Identify which cell holds the provided text, then report its [X, Y] central coordinate. 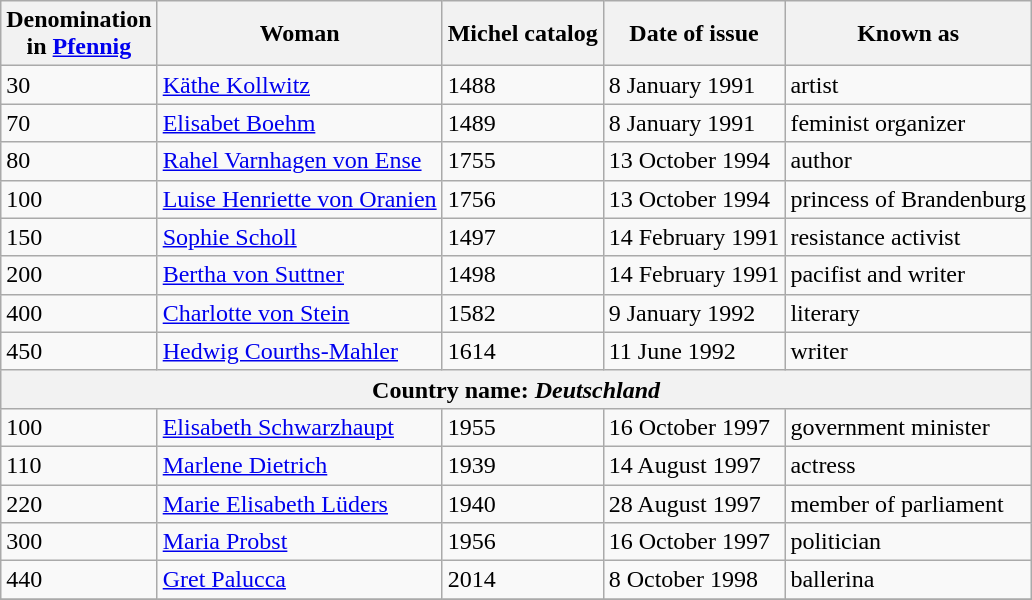
1940 [522, 503]
1614 [522, 351]
70 [79, 123]
Elisabeth Schwarzhaupt [300, 427]
Date of issue [694, 34]
Known as [908, 34]
Hedwig Courths-Mahler [300, 351]
author [908, 161]
1939 [522, 465]
ballerina [908, 580]
30 [79, 85]
feminist organizer [908, 123]
Sophie Scholl [300, 237]
1488 [522, 85]
pacifist and writer [908, 275]
Denominationin Pfennig [79, 34]
300 [79, 542]
Marlene Dietrich [300, 465]
11 June 1992 [694, 351]
Luise Henriette von Oranien [300, 199]
8 October 1998 [694, 580]
150 [79, 237]
politician [908, 542]
1956 [522, 542]
28 August 1997 [694, 503]
450 [79, 351]
Country name: Deutschland [516, 389]
literary [908, 313]
220 [79, 503]
Maria Probst [300, 542]
1755 [522, 161]
9 January 1992 [694, 313]
Gret Palucca [300, 580]
artist [908, 85]
member of parliament [908, 503]
2014 [522, 580]
princess of Brandenburg [908, 199]
1497 [522, 237]
440 [79, 580]
80 [79, 161]
1955 [522, 427]
Marie Elisabeth Lüders [300, 503]
resistance activist [908, 237]
Elisabet Boehm [300, 123]
1756 [522, 199]
Rahel Varnhagen von Ense [300, 161]
writer [908, 351]
Michel catalog [522, 34]
1582 [522, 313]
14 August 1997 [694, 465]
1489 [522, 123]
110 [79, 465]
government minister [908, 427]
1498 [522, 275]
400 [79, 313]
200 [79, 275]
Käthe Kollwitz [300, 85]
actress [908, 465]
Woman [300, 34]
Bertha von Suttner [300, 275]
Charlotte von Stein [300, 313]
